Capture the cell that displays the provided text and extract its [x, y] central coordinate. 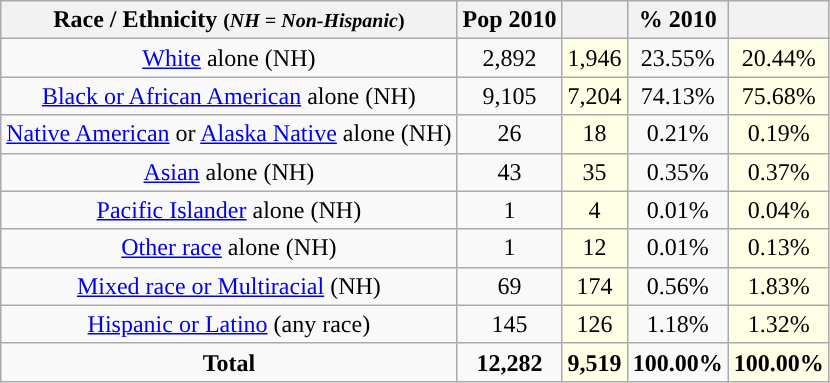
26 [510, 134]
145 [510, 324]
Total [229, 362]
7,204 [594, 96]
0.21% [678, 134]
4 [594, 210]
Native American or Alaska Native alone (NH) [229, 134]
0.37% [778, 172]
0.19% [778, 134]
Race / Ethnicity (NH = Non-Hispanic) [229, 20]
Black or African American alone (NH) [229, 96]
% 2010 [678, 20]
75.68% [778, 96]
Hispanic or Latino (any race) [229, 324]
0.13% [778, 248]
Asian alone (NH) [229, 172]
White alone (NH) [229, 58]
74.13% [678, 96]
Mixed race or Multiracial (NH) [229, 286]
9,519 [594, 362]
0.04% [778, 210]
69 [510, 286]
0.56% [678, 286]
2,892 [510, 58]
126 [594, 324]
174 [594, 286]
12 [594, 248]
1,946 [594, 58]
1.32% [778, 324]
0.35% [678, 172]
35 [594, 172]
1.83% [778, 286]
23.55% [678, 58]
Other race alone (NH) [229, 248]
Pacific Islander alone (NH) [229, 210]
20.44% [778, 58]
18 [594, 134]
43 [510, 172]
12,282 [510, 362]
Pop 2010 [510, 20]
1.18% [678, 324]
9,105 [510, 96]
